Find where the given text appears and provide that cell's center as [X, Y] coordinate. 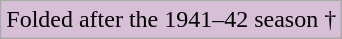
Folded after the 1941–42 season † [172, 20]
